Find where the given text appears and provide that cell's center as [x, y] coordinate. 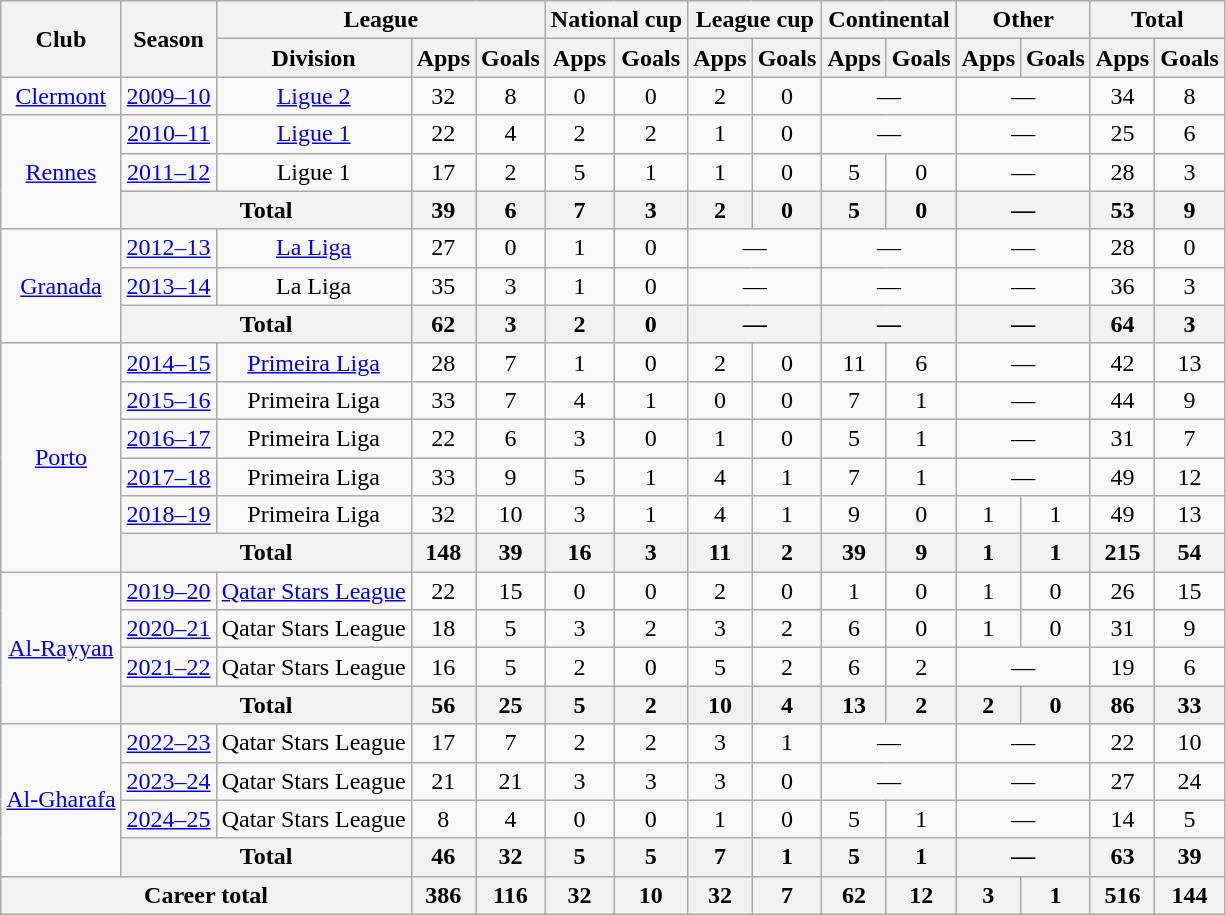
League [380, 20]
2011–12 [168, 172]
516 [1122, 895]
Clermont [61, 96]
Season [168, 39]
56 [443, 705]
42 [1122, 362]
Al-Rayyan [61, 648]
44 [1122, 400]
2016–17 [168, 438]
2009–10 [168, 96]
18 [443, 629]
19 [1122, 667]
Division [314, 58]
League cup [755, 20]
2020–21 [168, 629]
2023–24 [168, 781]
144 [1190, 895]
2010–11 [168, 134]
2014–15 [168, 362]
116 [511, 895]
2018–19 [168, 515]
Rennes [61, 172]
2024–25 [168, 819]
2013–14 [168, 286]
63 [1122, 857]
24 [1190, 781]
14 [1122, 819]
53 [1122, 210]
34 [1122, 96]
Club [61, 39]
2017–18 [168, 477]
35 [443, 286]
Other [1023, 20]
26 [1122, 591]
36 [1122, 286]
Career total [206, 895]
215 [1122, 553]
Continental [889, 20]
2012–13 [168, 248]
386 [443, 895]
Ligue 2 [314, 96]
46 [443, 857]
Porto [61, 457]
54 [1190, 553]
2019–20 [168, 591]
148 [443, 553]
2021–22 [168, 667]
Granada [61, 286]
2015–16 [168, 400]
Al-Gharafa [61, 800]
National cup [616, 20]
86 [1122, 705]
2022–23 [168, 743]
64 [1122, 324]
